Return (X, Y) of the center of cell containing provided text 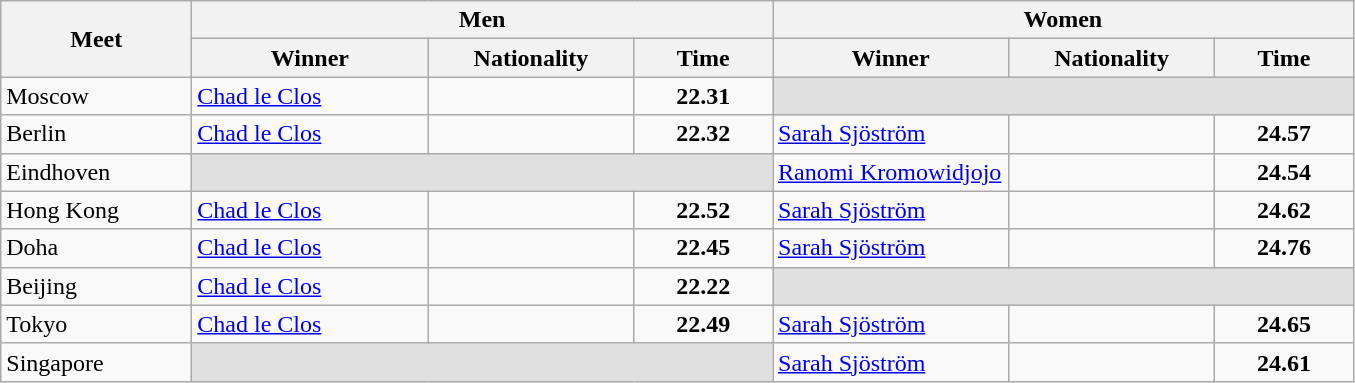
22.52 (704, 210)
24.62 (1284, 210)
Tokyo (96, 324)
Women (1062, 20)
Hong Kong (96, 210)
22.32 (704, 134)
Beijing (96, 286)
24.54 (1284, 172)
Meet (96, 39)
Men (482, 20)
24.65 (1284, 324)
22.22 (704, 286)
22.49 (704, 324)
24.61 (1284, 362)
Singapore (96, 362)
Moscow (96, 96)
24.76 (1284, 248)
24.57 (1284, 134)
22.31 (704, 96)
Doha (96, 248)
Ranomi Kromowidjojo (890, 172)
Berlin (96, 134)
22.45 (704, 248)
Eindhoven (96, 172)
